Output the [X, Y] coordinate of the center of the cell containing the given text.  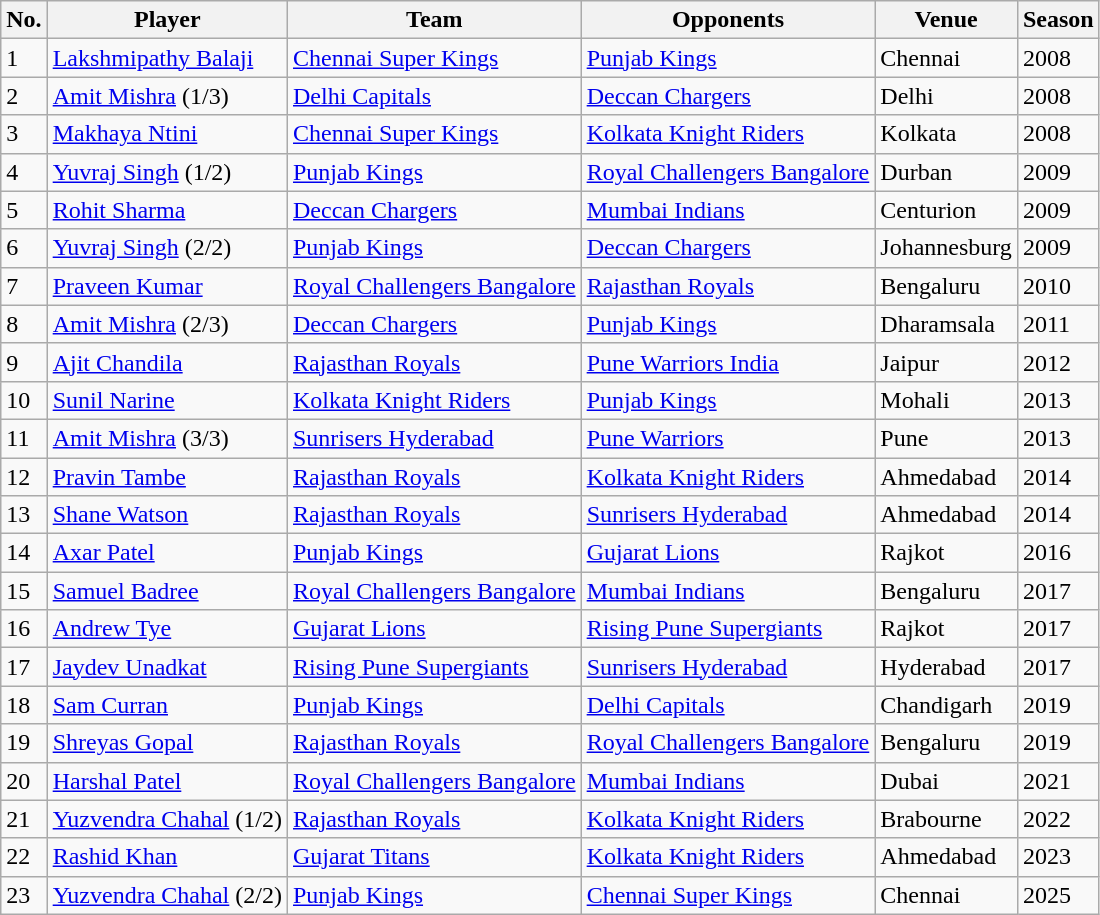
21 [24, 819]
Opponents [728, 20]
No. [24, 20]
Gujarat Titans [434, 857]
Lakshmipathy Balaji [167, 58]
Season [1058, 20]
Pune Warriors [728, 438]
20 [24, 781]
1 [24, 58]
Shane Watson [167, 515]
2022 [1058, 819]
Kolkata [946, 134]
19 [24, 743]
6 [24, 248]
Harshal Patel [167, 781]
Ajit Chandila [167, 362]
7 [24, 286]
Durban [946, 172]
Yuzvendra Chahal (2/2) [167, 895]
Jaipur [946, 362]
13 [24, 515]
Amit Mishra (1/3) [167, 96]
Rashid Khan [167, 857]
Chandigarh [946, 705]
11 [24, 438]
Amit Mishra (3/3) [167, 438]
Yuzvendra Chahal (1/2) [167, 819]
8 [24, 324]
2025 [1058, 895]
Makhaya Ntini [167, 134]
Rohit Sharma [167, 210]
12 [24, 477]
22 [24, 857]
Sunil Narine [167, 400]
Yuvraj Singh (2/2) [167, 248]
Sam Curran [167, 705]
Pune [946, 438]
Dubai [946, 781]
Amit Mishra (2/3) [167, 324]
Samuel Badree [167, 591]
10 [24, 400]
Dharamsala [946, 324]
Mohali [946, 400]
Centurion [946, 210]
Pune Warriors India [728, 362]
Axar Patel [167, 553]
2012 [1058, 362]
Team [434, 20]
2 [24, 96]
Johannesburg [946, 248]
Pravin Tambe [167, 477]
16 [24, 629]
2010 [1058, 286]
Andrew Tye [167, 629]
9 [24, 362]
Shreyas Gopal [167, 743]
2023 [1058, 857]
18 [24, 705]
2021 [1058, 781]
17 [24, 667]
23 [24, 895]
Brabourne [946, 819]
5 [24, 210]
15 [24, 591]
Delhi [946, 96]
2011 [1058, 324]
Jaydev Unadkat [167, 667]
3 [24, 134]
Venue [946, 20]
Hyderabad [946, 667]
Praveen Kumar [167, 286]
2016 [1058, 553]
14 [24, 553]
4 [24, 172]
Player [167, 20]
Yuvraj Singh (1/2) [167, 172]
